Identify which cell holds the provided text, then report its [x, y] central coordinate. 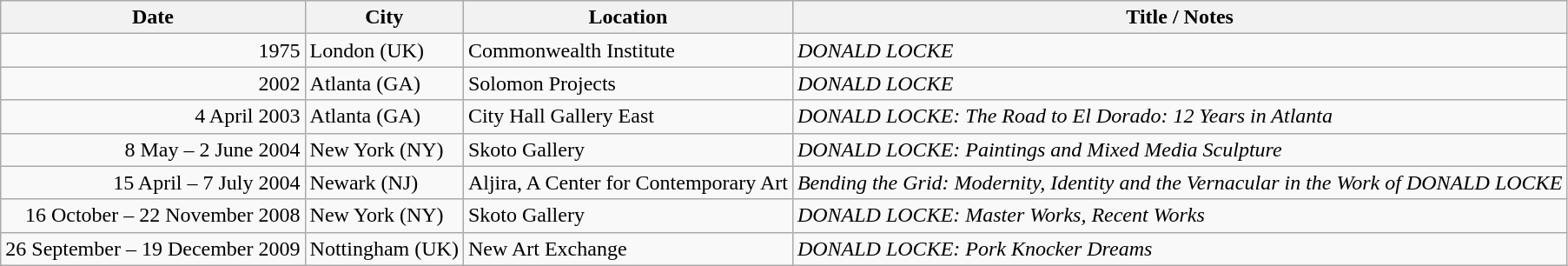
Location [627, 17]
Solomon Projects [627, 83]
DONALD LOCKE: Paintings and Mixed Media Sculpture [1180, 150]
Title / Notes [1180, 17]
2002 [153, 83]
DONALD LOCKE: Pork Knocker Dreams [1180, 249]
New Art Exchange [627, 249]
26 September – 19 December 2009 [153, 249]
Bending the Grid: Modernity, Identity and the Vernacular in the Work of DONALD LOCKE [1180, 183]
Newark (NJ) [384, 183]
Commonwealth Institute [627, 50]
8 May – 2 June 2004 [153, 150]
1975 [153, 50]
City Hall Gallery East [627, 116]
15 April – 7 July 2004 [153, 183]
DONALD LOCKE: Master Works, Recent Works [1180, 216]
London (UK) [384, 50]
DONALD LOCKE: The Road to El Dorado: 12 Years in Atlanta [1180, 116]
Date [153, 17]
Aljira, A Center for Contemporary Art [627, 183]
16 October – 22 November 2008 [153, 216]
City [384, 17]
4 April 2003 [153, 116]
Nottingham (UK) [384, 249]
